Find where the given text appears and provide that cell's center as [X, Y] coordinate. 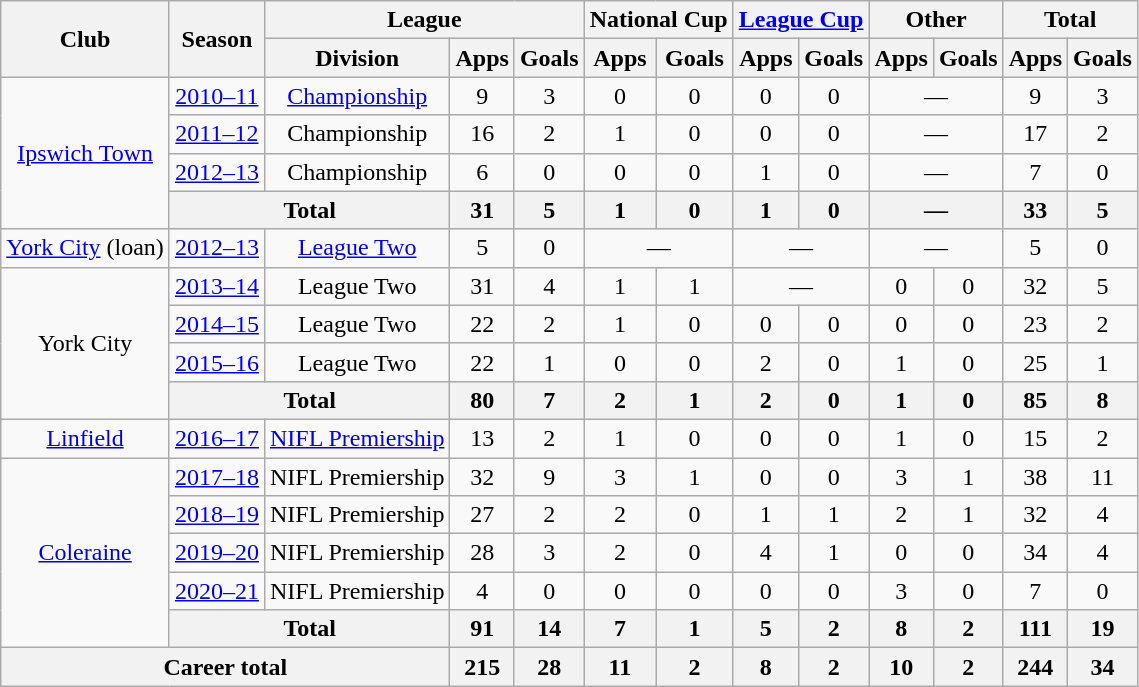
National Cup [658, 20]
2019–20 [216, 553]
38 [1035, 477]
2017–18 [216, 477]
York City (loan) [86, 248]
Ipswich Town [86, 153]
Career total [226, 667]
Other [936, 20]
Club [86, 39]
2014–15 [216, 324]
Division [356, 58]
Coleraine [86, 553]
2020–21 [216, 591]
League Cup [801, 20]
2016–17 [216, 438]
33 [1035, 210]
14 [549, 629]
13 [482, 438]
19 [1103, 629]
85 [1035, 400]
York City [86, 343]
Season [216, 39]
91 [482, 629]
80 [482, 400]
2015–16 [216, 362]
2013–14 [216, 286]
23 [1035, 324]
2011–12 [216, 134]
16 [482, 134]
2018–19 [216, 515]
League [424, 20]
10 [901, 667]
215 [482, 667]
6 [482, 172]
2010–11 [216, 96]
27 [482, 515]
17 [1035, 134]
Linfield [86, 438]
111 [1035, 629]
25 [1035, 362]
15 [1035, 438]
244 [1035, 667]
